Output the [X, Y] coordinate of the center of the cell containing the given text.  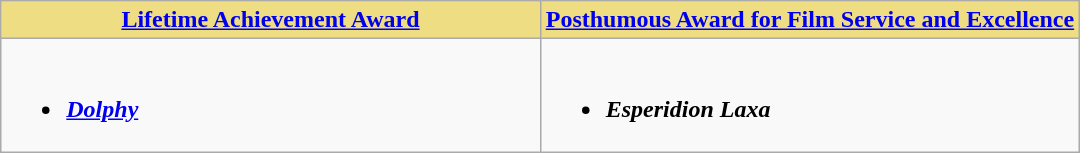
Lifetime Achievement Award [270, 20]
Dolphy [270, 96]
Posthumous Award for Film Service and Excellence [810, 20]
Esperidion Laxa [810, 96]
